Determine the (X, Y) coordinate at the center of the cell enclosing the given text.  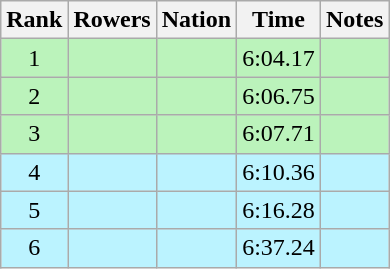
Nation (196, 20)
Rowers (112, 20)
6:16.28 (279, 210)
6:07.71 (279, 134)
Rank (34, 20)
Time (279, 20)
5 (34, 210)
1 (34, 58)
6:37.24 (279, 248)
6:06.75 (279, 96)
6 (34, 248)
6:10.36 (279, 172)
3 (34, 134)
2 (34, 96)
6:04.17 (279, 58)
4 (34, 172)
Notes (354, 20)
